From the cell containing the given text, extract its center point as (X, Y) coordinate. 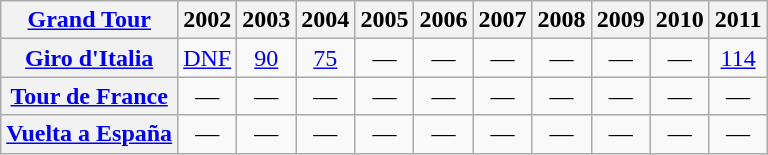
2010 (680, 20)
2004 (326, 20)
Vuelta a España (90, 134)
75 (326, 58)
2009 (620, 20)
114 (738, 58)
2005 (384, 20)
Giro d'Italia (90, 58)
2006 (444, 20)
2002 (208, 20)
2007 (502, 20)
Tour de France (90, 96)
2008 (562, 20)
Grand Tour (90, 20)
90 (266, 58)
DNF (208, 58)
2003 (266, 20)
2011 (738, 20)
